Output the [x, y] coordinate of the center of the cell containing the given text.  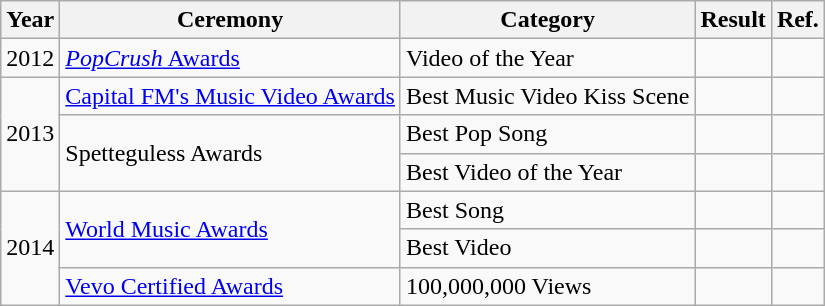
Ceremony [230, 20]
Best Video of the Year [547, 172]
Best Pop Song [547, 134]
2013 [30, 134]
Ref. [798, 20]
Year [30, 20]
Result [733, 20]
Capital FM's Music Video Awards [230, 96]
2014 [30, 248]
PopCrush Awards [230, 58]
Vevo Certified Awards [230, 286]
Best Music Video Kiss Scene [547, 96]
World Music Awards [230, 229]
Spetteguless Awards [230, 153]
Category [547, 20]
100,000,000 Views [547, 286]
Video of the Year [547, 58]
2012 [30, 58]
Best Song [547, 210]
Best Video [547, 248]
